Return the [x, y] coordinate for the center point of the cell that contains the specified text.  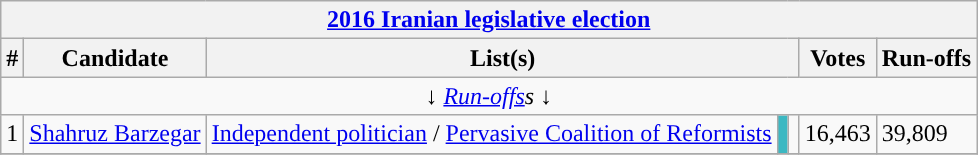
# [12, 58]
Independent politician / Pervasive Coalition of Reformists [492, 134]
Candidate [115, 58]
39,809 [926, 134]
2016 Iranian legislative election [489, 20]
Votes [838, 58]
Shahruz Barzegar [115, 134]
List(s) [502, 58]
1 [12, 134]
16,463 [838, 134]
↓ Run-offss ↓ [489, 96]
Run-offs [926, 58]
